Output the (x, y) coordinate of the center of the cell containing the given text.  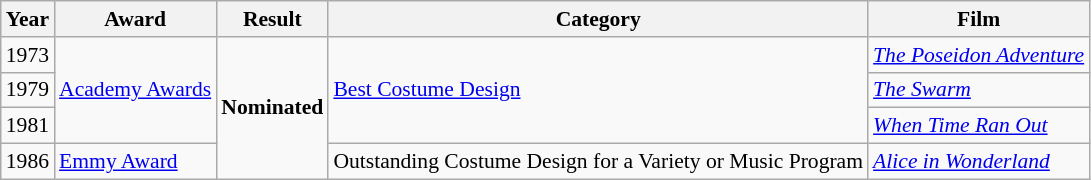
Outstanding Costume Design for a Variety or Music Program (598, 162)
The Poseidon Adventure (978, 55)
Best Costume Design (598, 90)
Emmy Award (135, 162)
1979 (28, 90)
1973 (28, 55)
Result (272, 19)
1981 (28, 126)
1986 (28, 162)
Award (135, 19)
Category (598, 19)
When Time Ran Out (978, 126)
Academy Awards (135, 90)
The Swarm (978, 90)
Alice in Wonderland (978, 162)
Nominated (272, 108)
Year (28, 19)
Film (978, 19)
